Return (X, Y) of the center of cell containing provided text 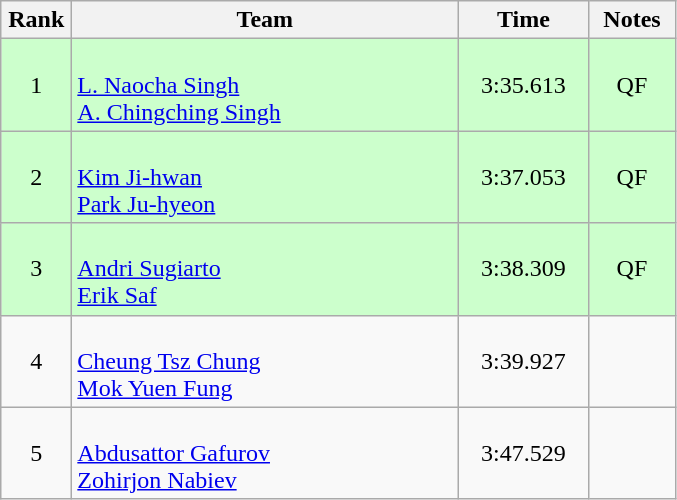
5 (36, 453)
Rank (36, 20)
3:37.053 (524, 177)
Andri SugiartoErik Saf (265, 269)
Kim Ji-hwanPark Ju-hyeon (265, 177)
Time (524, 20)
1 (36, 85)
3:47.529 (524, 453)
4 (36, 361)
L. Naocha SinghA. Chingching Singh (265, 85)
Team (265, 20)
Notes (632, 20)
2 (36, 177)
3:35.613 (524, 85)
3 (36, 269)
3:38.309 (524, 269)
Abdusattor GafurovZohirjon Nabiev (265, 453)
Cheung Tsz ChungMok Yuen Fung (265, 361)
3:39.927 (524, 361)
